Output the [x, y] coordinate of the center of the cell containing the given text.  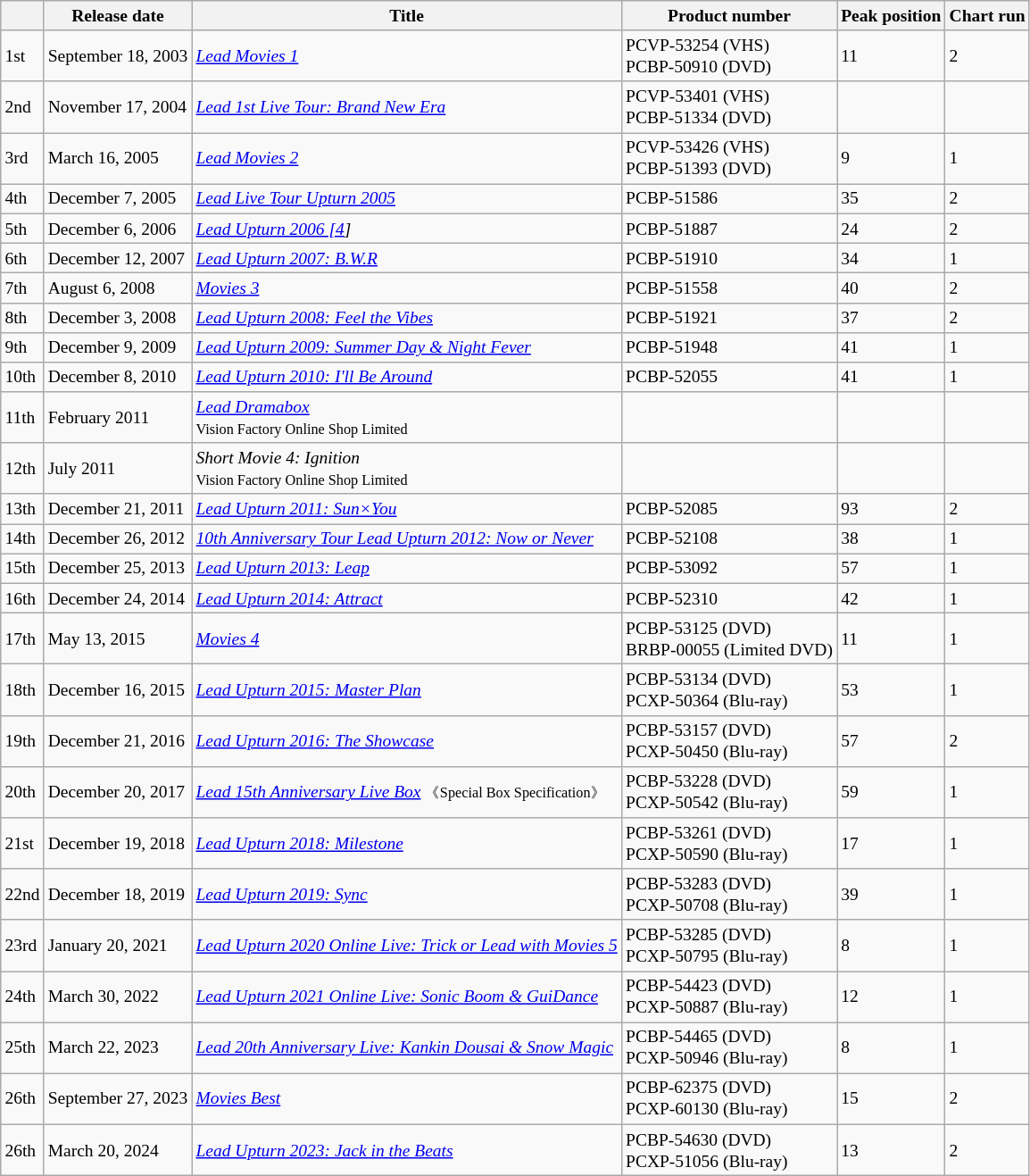
February 2011 [118, 418]
22nd [22, 895]
PCBP-54630 (DVD)PCXP-51056 (Blu-ray) [728, 1150]
Movies 4 [407, 639]
Lead Upturn 2014: Attract [407, 598]
15 [891, 1098]
Peak position [891, 16]
December 19, 2018 [118, 843]
December 26, 2012 [118, 539]
PCBP-51921 [728, 318]
17th [22, 639]
10th Anniversary Tour Lead Upturn 2012: Now or Never [407, 539]
December 18, 2019 [118, 895]
PCBP-53134 (DVD)PCXP-50364 (Blu-ray) [728, 689]
PCBP-52310 [728, 598]
20th [22, 791]
Lead 1st Live Tour: Brand New Era [407, 107]
December 20, 2017 [118, 791]
93 [891, 509]
Lead Movies 2 [407, 159]
Lead Movies 1 [407, 55]
Lead Upturn 2023: Jack in the Beats [407, 1150]
14th [22, 539]
18th [22, 689]
59 [891, 791]
December 3, 2008 [118, 318]
Lead Live Tour Upturn 2005 [407, 198]
PCBP-52108 [728, 539]
9 [891, 159]
16th [22, 598]
8th [22, 318]
19th [22, 741]
6th [22, 257]
Lead 15th Anniversary Live Box 《Special Box Specification》 [407, 791]
PCVP-53401 (VHS)PCBP-51334 (DVD) [728, 107]
PCBP-53092 [728, 568]
PCVP-53254 (VHS)PCBP-50910 (DVD) [728, 55]
5th [22, 229]
March 30, 2022 [118, 997]
PCBP-53228 (DVD)PCXP-50542 (Blu-ray) [728, 791]
42 [891, 598]
July 2011 [118, 468]
13th [22, 509]
Release date [118, 16]
1st [22, 55]
PCBP-51948 [728, 346]
December 7, 2005 [118, 198]
4th [22, 198]
March 20, 2024 [118, 1150]
12th [22, 468]
23rd [22, 945]
Lead Upturn 2010: I'll Be Around [407, 377]
August 6, 2008 [118, 288]
Lead Upturn 2013: Leap [407, 568]
39 [891, 895]
53 [891, 689]
December 21, 2011 [118, 509]
PCBP-53285 (DVD)PCXP-50795 (Blu-ray) [728, 945]
Lead Upturn 2016: The Showcase [407, 741]
PCBP-51910 [728, 257]
PCBP-53157 (DVD)PCXP-50450 (Blu-ray) [728, 741]
PCBP-53125 (DVD)BRBP-00055 (Limited DVD) [728, 639]
Lead Upturn 2006 [4] [407, 229]
Lead Upturn 2018: Milestone [407, 843]
Lead Upturn 2009: Summer Day & Night Fever [407, 346]
12 [891, 997]
November 17, 2004 [118, 107]
9th [22, 346]
December 8, 2010 [118, 377]
Lead Upturn 2019: Sync [407, 895]
PCBP-54423 (DVD)PCXP-50887 (Blu-ray) [728, 997]
Lead Upturn 2020 Online Live: Trick or Lead with Movies 5 [407, 945]
25th [22, 1048]
December 12, 2007 [118, 257]
35 [891, 198]
10th [22, 377]
3rd [22, 159]
Lead Upturn 2021 Online Live: Sonic Boom & GuiDance [407, 997]
15th [22, 568]
Product number [728, 16]
Chart run [987, 16]
PCBP-54465 (DVD)PCXP-50946 (Blu-ray) [728, 1048]
7th [22, 288]
Movies Best [407, 1098]
September 27, 2023 [118, 1098]
December 6, 2006 [118, 229]
PCBP-53283 (DVD)PCXP-50708 (Blu-ray) [728, 895]
24 [891, 229]
March 22, 2023 [118, 1048]
PCBP-52085 [728, 509]
March 16, 2005 [118, 159]
24th [22, 997]
September 18, 2003 [118, 55]
21st [22, 843]
PCBP-51558 [728, 288]
Title [407, 16]
38 [891, 539]
PCBP-53261 (DVD)PCXP-50590 (Blu-ray) [728, 843]
Lead Upturn 2007: B.W.R [407, 257]
Lead Upturn 2011: Sun×You [407, 509]
11th [22, 418]
Lead DramaboxVision Factory Online Shop Limited [407, 418]
13 [891, 1150]
December 25, 2013 [118, 568]
December 24, 2014 [118, 598]
December 16, 2015 [118, 689]
PCBP-51586 [728, 198]
Short Movie 4: IgnitionVision Factory Online Shop Limited [407, 468]
PCBP-51887 [728, 229]
Lead 20th Anniversary Live: Kankin Dousai & Snow Magic [407, 1048]
40 [891, 288]
37 [891, 318]
PCBP-62375 (DVD)PCXP-60130 (Blu-ray) [728, 1098]
34 [891, 257]
May 13, 2015 [118, 639]
2nd [22, 107]
PCVP-53426 (VHS)PCBP-51393 (DVD) [728, 159]
PCBP-52055 [728, 377]
Movies 3 [407, 288]
January 20, 2021 [118, 945]
December 9, 2009 [118, 346]
Lead Upturn 2015: Master Plan [407, 689]
December 21, 2016 [118, 741]
Lead Upturn 2008: Feel the Vibes [407, 318]
17 [891, 843]
